Detect which cell encompasses the target text, then output its [X, Y] center coordinate. 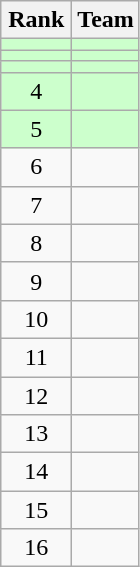
Team [106, 20]
11 [36, 357]
8 [36, 243]
10 [36, 319]
5 [36, 129]
9 [36, 281]
Rank [36, 20]
13 [36, 434]
15 [36, 510]
16 [36, 548]
7 [36, 205]
4 [36, 91]
12 [36, 395]
6 [36, 167]
14 [36, 472]
